Capture the cell that displays the provided text and extract its (X, Y) central coordinate. 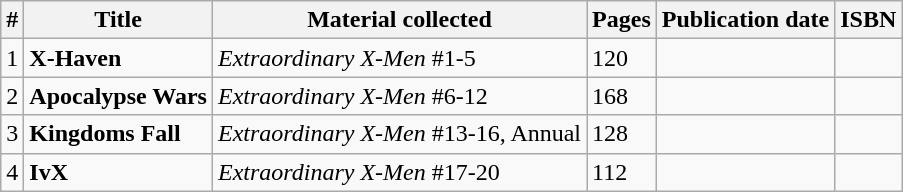
112 (622, 172)
Pages (622, 20)
120 (622, 58)
Publication date (745, 20)
168 (622, 96)
IvX (118, 172)
Apocalypse Wars (118, 96)
Kingdoms Fall (118, 134)
3 (12, 134)
4 (12, 172)
Extraordinary X-Men #1-5 (399, 58)
2 (12, 96)
# (12, 20)
Extraordinary X-Men #17-20 (399, 172)
X-Haven (118, 58)
Extraordinary X-Men #6-12 (399, 96)
ISBN (868, 20)
128 (622, 134)
1 (12, 58)
Material collected (399, 20)
Title (118, 20)
Extraordinary X-Men #13-16, Annual (399, 134)
